Identify which cell holds the provided text, then report its [x, y] central coordinate. 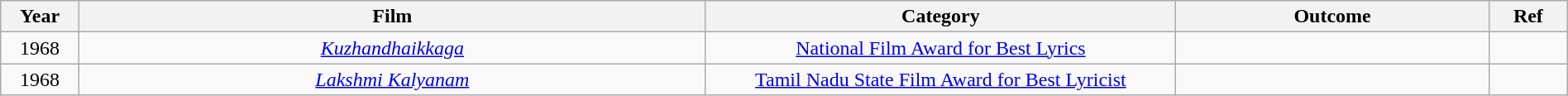
National Film Award for Best Lyrics [940, 48]
Lakshmi Kalyanam [392, 79]
Tamil Nadu State Film Award for Best Lyricist [940, 79]
Ref [1528, 17]
Year [40, 17]
Film [392, 17]
Category [940, 17]
Kuzhandhaikkaga [392, 48]
Outcome [1333, 17]
